Identify which cell holds the provided text, then report its (X, Y) central coordinate. 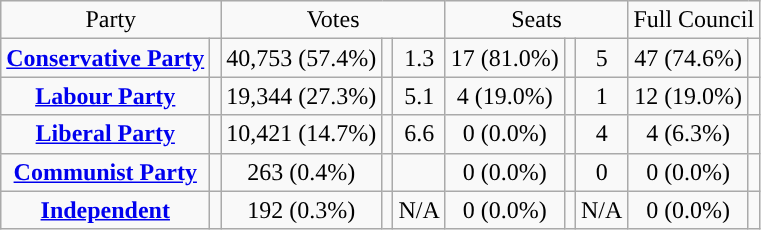
1 (601, 96)
4 (19.0%) (504, 96)
Conservative Party (106, 58)
4 (6.3%) (688, 134)
1.3 (419, 58)
40,753 (57.4%) (302, 58)
Liberal Party (106, 134)
10,421 (14.7%) (302, 134)
6.6 (419, 134)
12 (19.0%) (688, 96)
17 (81.0%) (504, 58)
Full Council (694, 20)
Independent (106, 210)
0 (601, 172)
4 (601, 134)
Party (111, 20)
Seats (536, 20)
192 (0.3%) (302, 210)
47 (74.6%) (688, 58)
Votes (334, 20)
5 (601, 58)
263 (0.4%) (302, 172)
5.1 (419, 96)
Labour Party (106, 96)
19,344 (27.3%) (302, 96)
Communist Party (106, 172)
